Determine the (x, y) coordinate at the center of the cell enclosing the given text.  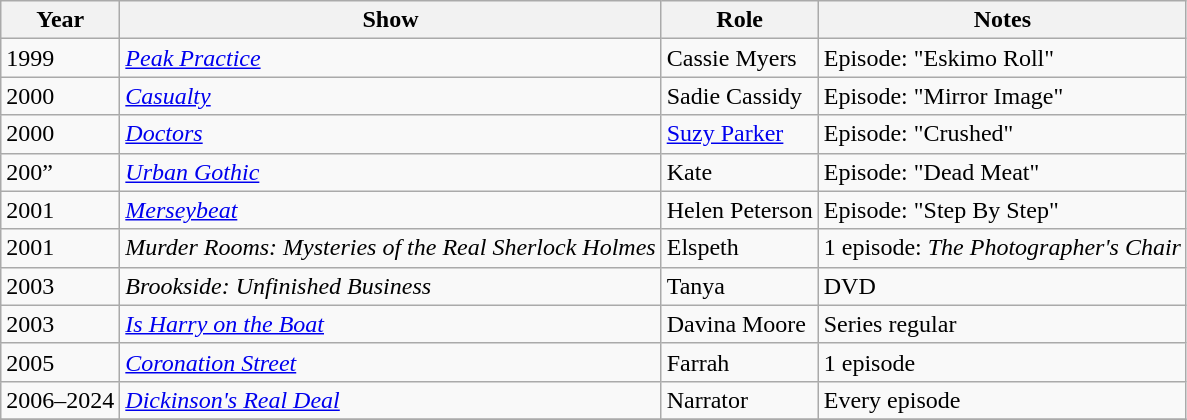
Suzy Parker (740, 134)
Episode: "Mirror Image" (1002, 96)
Murder Rooms: Mysteries of the Real Sherlock Holmes (390, 248)
Year (60, 20)
1 episode (1002, 362)
1 episode: The Photographer's Chair (1002, 248)
Urban Gothic (390, 172)
Coronation Street (390, 362)
Notes (1002, 20)
2006–2024 (60, 400)
Every episode (1002, 400)
Episode: "Eskimo Roll" (1002, 58)
2005 (60, 362)
200” (60, 172)
Series regular (1002, 324)
Narrator (740, 400)
Casualty (390, 96)
Davina Moore (740, 324)
Role (740, 20)
Peak Practice (390, 58)
Helen Peterson (740, 210)
Cassie Myers (740, 58)
Tanya (740, 286)
Sadie Cassidy (740, 96)
Episode: "Step By Step" (1002, 210)
Dickinson's Real Deal (390, 400)
Is Harry on the Boat (390, 324)
Farrah (740, 362)
Kate (740, 172)
Elspeth (740, 248)
Brookside: Unfinished Business (390, 286)
1999 (60, 58)
Show (390, 20)
Doctors (390, 134)
Episode: "Crushed" (1002, 134)
DVD (1002, 286)
Episode: "Dead Meat" (1002, 172)
Merseybeat (390, 210)
